Locate the cell with the specified text and output its (X, Y) center coordinate. 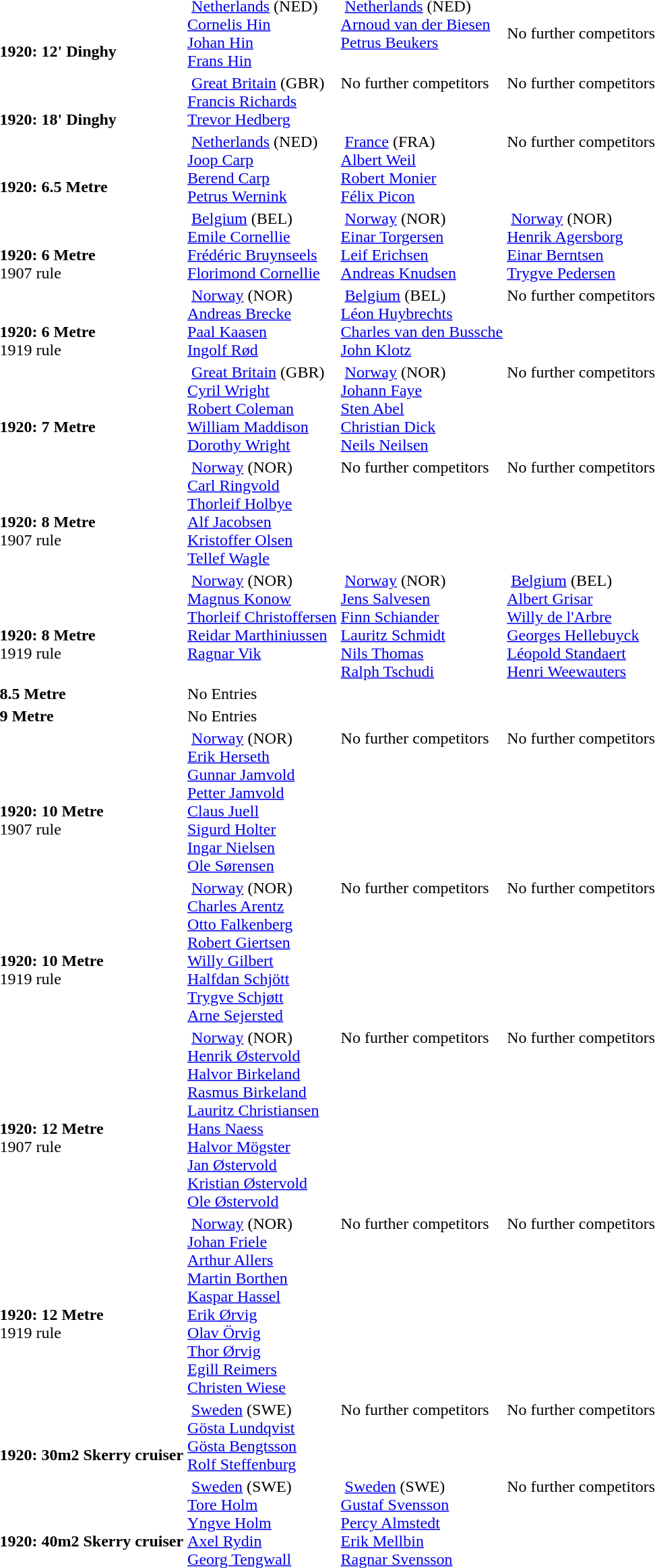
Norway (NOR)Johan FrieleArthur AllersMartin BorthenKaspar HasselErik ØrvigOlav ÖrvigThor ØrvigEgill ReimersChristen Wiese (263, 1305)
Norway (NOR)Jens SalvesenFinn SchianderLauritz SchmidtNils ThomasRalph Tschudi (422, 626)
Great Britain (GBR)Cyril WrightRobert ColemanWilliam MaddisonDorothy Wright (263, 409)
Norway (NOR)Charles ArentzOtto FalkenbergRobert GiertsenWilly GilbertHalfdan SchjöttTrygve SchjøttArne Sejersted (263, 952)
Norway (NOR)Erik HersethGunnar JamvoldPetter JamvoldClaus JuellSigurd HolterIngar NielsenOle Sørensen (263, 802)
Norway (NOR)Johann FayeSten AbelChristian DickNeils Neilsen (422, 409)
Norway (NOR)Einar TorgersenLeif ErichsenAndreas Knudsen (422, 245)
Netherlands (NED)Joop CarpBerend CarpPetrus Wernink (263, 169)
Norway (NOR)Magnus KonowThorleif ChristoffersenReidar MarthiniussenRagnar Vik (263, 626)
Norway (NOR)Andreas BreckePaal KaasenIngolf Rød (263, 322)
Belgium (BEL)Emile CornellieFrédéric BruynseelsFlorimond Cornellie (263, 245)
Sweden (SWE)Gösta LundqvistGösta BengtssonRolf Steffenburg (263, 1437)
Great Britain (GBR)Francis RichardsTrevor Hedberg (263, 101)
France (FRA)Albert WeilRobert MonierFélix Picon (422, 169)
Norway (NOR)Carl RingvoldThorleif HolbyeAlf JacobsenKristoffer OlsenTellef Wagle (263, 512)
Norway (NOR)Henrik ØstervoldHalvor BirkelandRasmus BirkelandLauritz ChristiansenHans NaessHalvor MögsterJan ØstervoldKristian ØstervoldOle Østervold (263, 1119)
Belgium (BEL)Léon HuybrechtsCharles van den BusscheJohn Klotz (422, 322)
